Detect which cell encompasses the target text, then output its (X, Y) center coordinate. 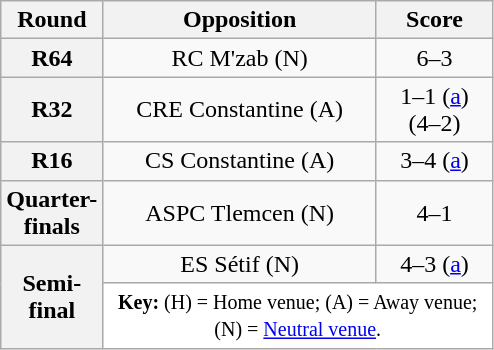
ES Sétif (N) (240, 264)
Opposition (240, 20)
Semi-final (52, 296)
CS Constantine (A) (240, 161)
6–3 (434, 58)
1–1 (a) (4–2) (434, 110)
R32 (52, 110)
R64 (52, 58)
Round (52, 20)
Quarter-finals (52, 212)
R16 (52, 161)
4–1 (434, 212)
ASPC Tlemcen (N) (240, 212)
3–4 (a) (434, 161)
CRE Constantine (A) (240, 110)
Key: (H) = Home venue; (A) = Away venue; (N) = Neutral venue. (298, 316)
Score (434, 20)
RC M'zab (N) (240, 58)
4–3 (a) (434, 264)
